Search for the cell housing the specified text and yield its (x, y) center coordinate. 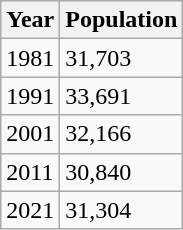
33,691 (122, 96)
31,703 (122, 58)
Year (30, 20)
31,304 (122, 210)
1991 (30, 96)
Population (122, 20)
30,840 (122, 172)
2021 (30, 210)
2011 (30, 172)
1981 (30, 58)
2001 (30, 134)
32,166 (122, 134)
